Detect which cell encompasses the target text, then output its (x, y) center coordinate. 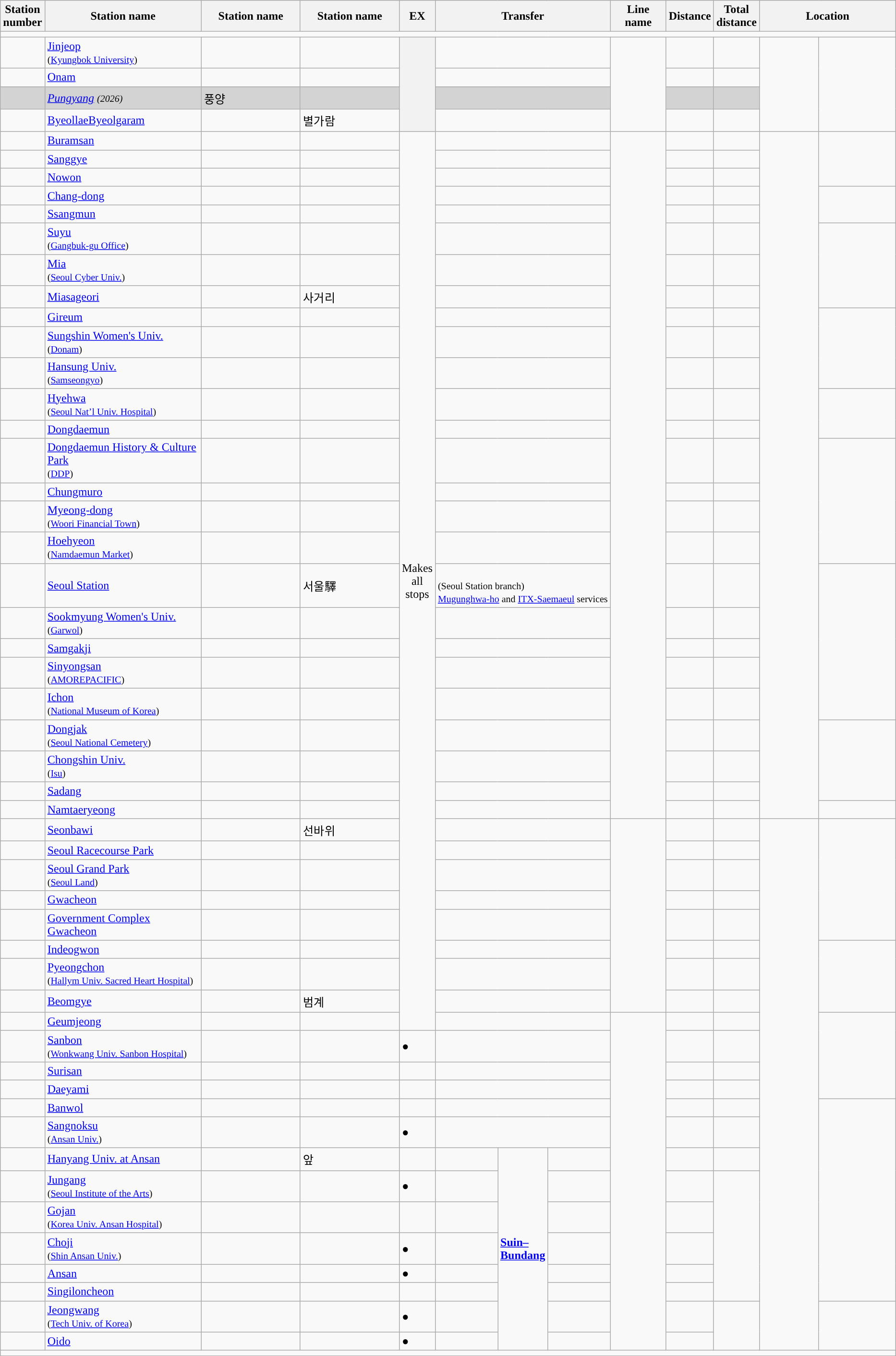
Gwacheon (123, 900)
Oido (123, 1341)
Sangnoksu (Ansan Univ.) (123, 1132)
Ansan (123, 1273)
Jinjeop (Kyungbok University) (123, 53)
앞 (350, 1159)
Gojan (Korea Univ. Ansan Hospital) (123, 1218)
Suyu (Gangbuk-gu Office) (123, 238)
선바위 (350, 830)
Gireum (123, 317)
Location (828, 16)
Onam (123, 77)
Sanggye (123, 159)
사거리 (350, 297)
Jungang (Seoul Institute of the Arts) (123, 1186)
Nowon (123, 177)
Buramsan (123, 141)
Stationnumber (23, 16)
Sanbon (Wonkwang Univ. Sanbon Hospital) (123, 1046)
EX (417, 16)
Sookmyung Women's Univ. (Garwol) (123, 623)
Seoul Grand Park (Seoul Land) (123, 875)
Mia (Seoul Cyber Univ.) (123, 270)
Government Complex Gwacheon (123, 925)
Surisan (123, 1071)
Dongjak (Seoul National Cemetery) (123, 735)
Transfer (522, 16)
Seonbawi (123, 830)
Sungshin Women's Univ. (Donam) (123, 342)
Dongdaemun History & Culture Park (DDP) (123, 460)
ByeollaeByeolgaram (123, 120)
Choji (Shin Ansan Univ.) (123, 1248)
Seoul Station (123, 585)
Chungmuro (123, 492)
Suin–Bundang (523, 1249)
Hansung Univ. (Samseongyo) (123, 374)
Line name (638, 16)
Makes all stops (417, 581)
Seoul Racecourse Park (123, 850)
Pungyang (2026) (123, 98)
Ichon (National Museum of Korea) (123, 704)
Hyehwa (Seoul Nat’l Univ. Hospital) (123, 404)
풍양 (251, 98)
Sinyongsan (AMOREPACIFIC) (123, 672)
Myeong-dong (Woori Financial Town) (123, 517)
Ssangmun (123, 214)
Beomgye (123, 1001)
Hoehyeon (Namdaemun Market) (123, 547)
Chongshin Univ. (Isu) (123, 766)
Banwol (123, 1108)
Hanyang Univ. at Ansan (123, 1159)
Samgakji (123, 648)
Miasageori (123, 297)
Namtaeryeong (123, 810)
(Seoul Station branch) Mugunghwa-ho and ITX-Saemaeul services (522, 585)
Distance (690, 16)
서울驛 (350, 585)
별가람 (350, 120)
Chang-dong (123, 195)
Daeyami (123, 1089)
Singiloncheon (123, 1292)
Indeogwon (123, 949)
Sadang (123, 791)
Jeongwang (Tech Univ. of Korea) (123, 1317)
Dongdaemun (123, 429)
Pyeongchon (Hallym Univ. Sacred Heart Hospital) (123, 974)
Totaldistance (737, 16)
Geumjeong (123, 1021)
범계 (350, 1001)
